For the text-containing cell, return its midpoint in (x, y) coordinate format. 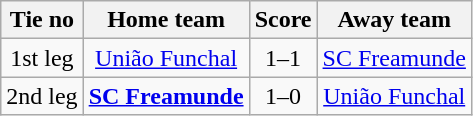
Away team (394, 20)
1–1 (283, 58)
1–0 (283, 96)
Score (283, 20)
1st leg (42, 58)
Tie no (42, 20)
Home team (166, 20)
2nd leg (42, 96)
